Return the (x, y) coordinate for the center point of the cell that contains the specified text.  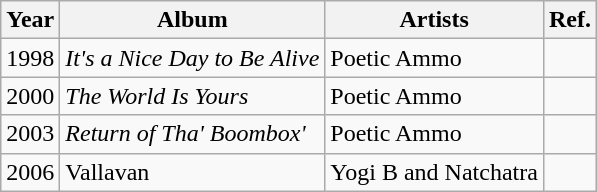
Artists (434, 20)
Vallavan (192, 172)
Yogi B and Natchatra (434, 172)
2000 (30, 96)
2003 (30, 134)
Return of Tha' Boombox' (192, 134)
1998 (30, 58)
The World Is Yours (192, 96)
Album (192, 20)
Year (30, 20)
Ref. (570, 20)
2006 (30, 172)
It's a Nice Day to Be Alive (192, 58)
